Output the (x, y) coordinate of the center of the cell containing the given text.  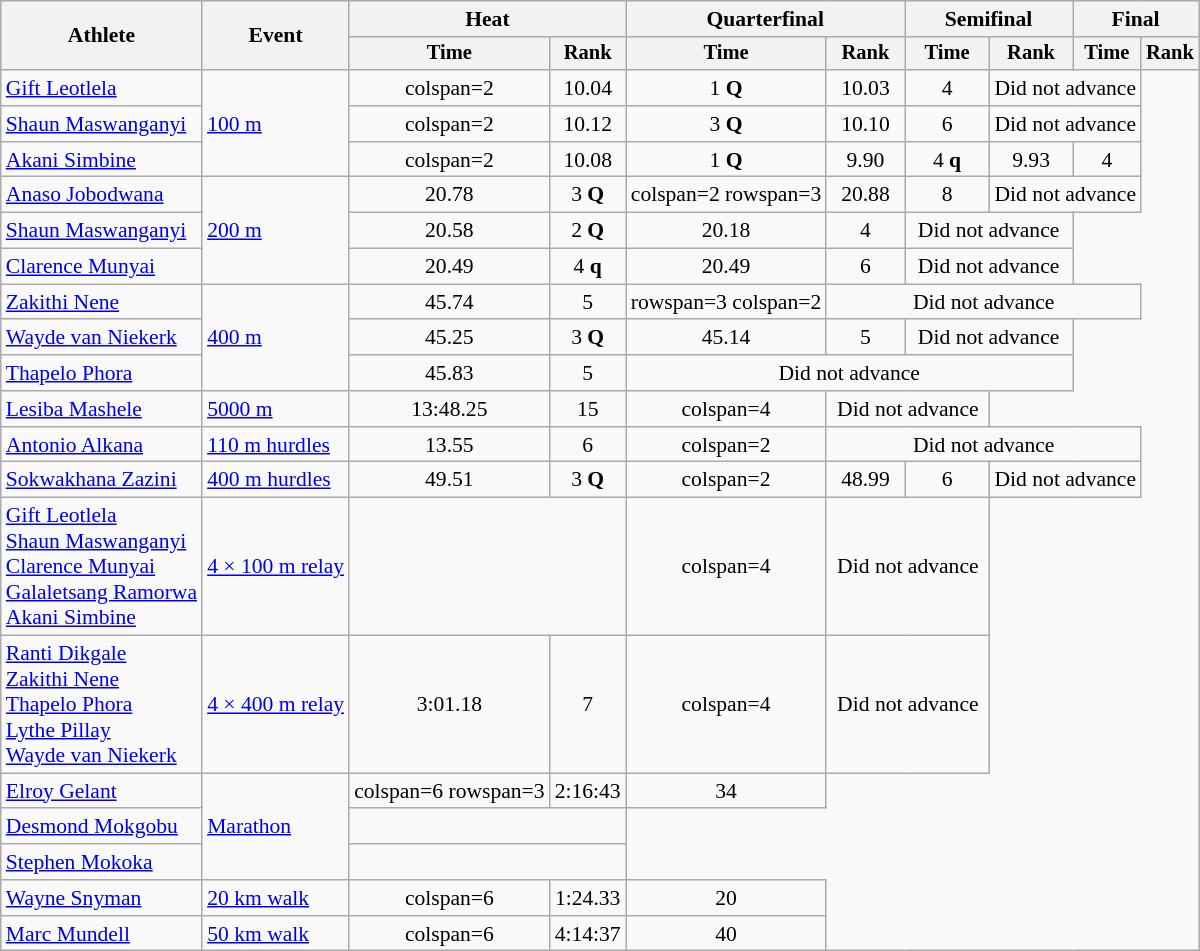
Akani Simbine (102, 160)
10.08 (588, 160)
110 m hurdles (276, 445)
20 km walk (276, 898)
Wayde van Niekerk (102, 338)
3:01.18 (450, 705)
5000 m (276, 409)
9.93 (1030, 160)
Ranti DikgaleZakithi NeneThapelo PhoraLythe PillayWayde van Niekerk (102, 705)
Sokwakhana Zazini (102, 480)
49.51 (450, 480)
Anaso Jobodwana (102, 195)
45.74 (450, 302)
Desmond Mokgobu (102, 827)
Gift LeotlelaShaun MaswanganyiClarence MunyaiGalaletsang RamorwaAkani Simbine (102, 567)
Wayne Snyman (102, 898)
34 (726, 791)
9.90 (865, 160)
100 m (276, 124)
7 (588, 705)
48.99 (865, 480)
8 (948, 195)
Thapelo Phora (102, 373)
200 m (276, 230)
10.12 (588, 124)
Quarterfinal (766, 19)
20.18 (726, 231)
2:16:43 (588, 791)
400 m (276, 338)
45.14 (726, 338)
10.03 (865, 88)
2 Q (588, 231)
Lesiba Mashele (102, 409)
Semifinal (989, 19)
4 × 400 m relay (276, 705)
Zakithi Nene (102, 302)
Event (276, 36)
colspan=6 (450, 898)
Heat (488, 19)
4 × 100 m relay (276, 567)
colspan=6 rowspan=3 (450, 791)
20 (726, 898)
45.25 (450, 338)
Marathon (276, 826)
400 m hurdles (276, 480)
20.88 (865, 195)
colspan=2 rowspan=3 (726, 195)
10.10 (865, 124)
13.55 (450, 445)
10.04 (588, 88)
Antonio Alkana (102, 445)
Stephen Mokoka (102, 862)
Final (1136, 19)
15 (588, 409)
Gift Leotlela (102, 88)
13:48.25 (450, 409)
rowspan=3 colspan=2 (726, 302)
20.58 (450, 231)
Elroy Gelant (102, 791)
1:24.33 (588, 898)
Athlete (102, 36)
Clarence Munyai (102, 267)
20.78 (450, 195)
45.83 (450, 373)
